Locate the cell with the specified text and output its (x, y) center coordinate. 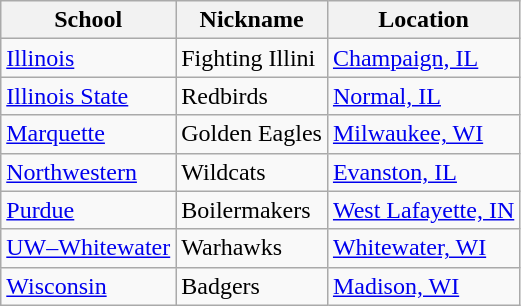
Redbirds (252, 96)
Illinois (88, 58)
Marquette (88, 134)
Champaign, IL (423, 58)
Madison, WI (423, 286)
Wildcats (252, 172)
Location (423, 20)
UW–Whitewater (88, 248)
Evanston, IL (423, 172)
Warhawks (252, 248)
Whitewater, WI (423, 248)
School (88, 20)
Fighting Illini (252, 58)
Boilermakers (252, 210)
Milwaukee, WI (423, 134)
Wisconsin (88, 286)
West Lafayette, IN (423, 210)
Normal, IL (423, 96)
Golden Eagles (252, 134)
Illinois State (88, 96)
Northwestern (88, 172)
Nickname (252, 20)
Purdue (88, 210)
Badgers (252, 286)
